Detect which cell encompasses the target text, then output its (x, y) center coordinate. 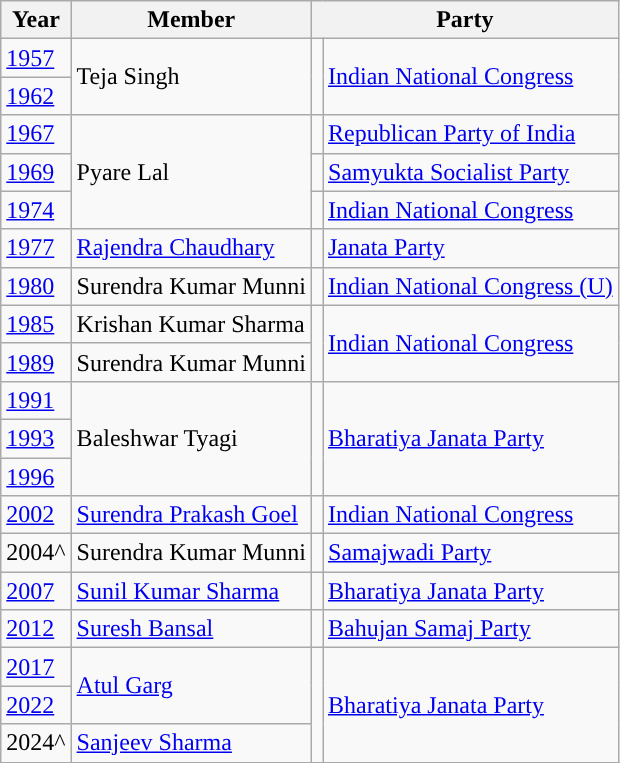
1962 (36, 96)
2024^ (36, 743)
2002 (36, 515)
1993 (36, 438)
Atul Garg (191, 686)
Samajwadi Party (470, 553)
1996 (36, 477)
1967 (36, 134)
Year (36, 20)
2012 (36, 629)
1957 (36, 58)
Krishan Kumar Sharma (191, 324)
Indian National Congress (U) (470, 286)
2007 (36, 591)
Bahujan Samaj Party (470, 629)
Janata Party (470, 248)
Sunil Kumar Sharma (191, 591)
Republican Party of India (470, 134)
Suresh Bansal (191, 629)
2004^ (36, 553)
2017 (36, 667)
Member (191, 20)
Pyare Lal (191, 172)
Samyukta Socialist Party (470, 172)
1969 (36, 172)
Surendra Prakash Goel (191, 515)
Teja Singh (191, 77)
1991 (36, 400)
Baleshwar Tyagi (191, 438)
1985 (36, 324)
Rajendra Chaudhary (191, 248)
1989 (36, 362)
1974 (36, 210)
1980 (36, 286)
Sanjeev Sharma (191, 743)
Party (464, 20)
1977 (36, 248)
2022 (36, 705)
